Detect which cell encompasses the target text, then output its [x, y] center coordinate. 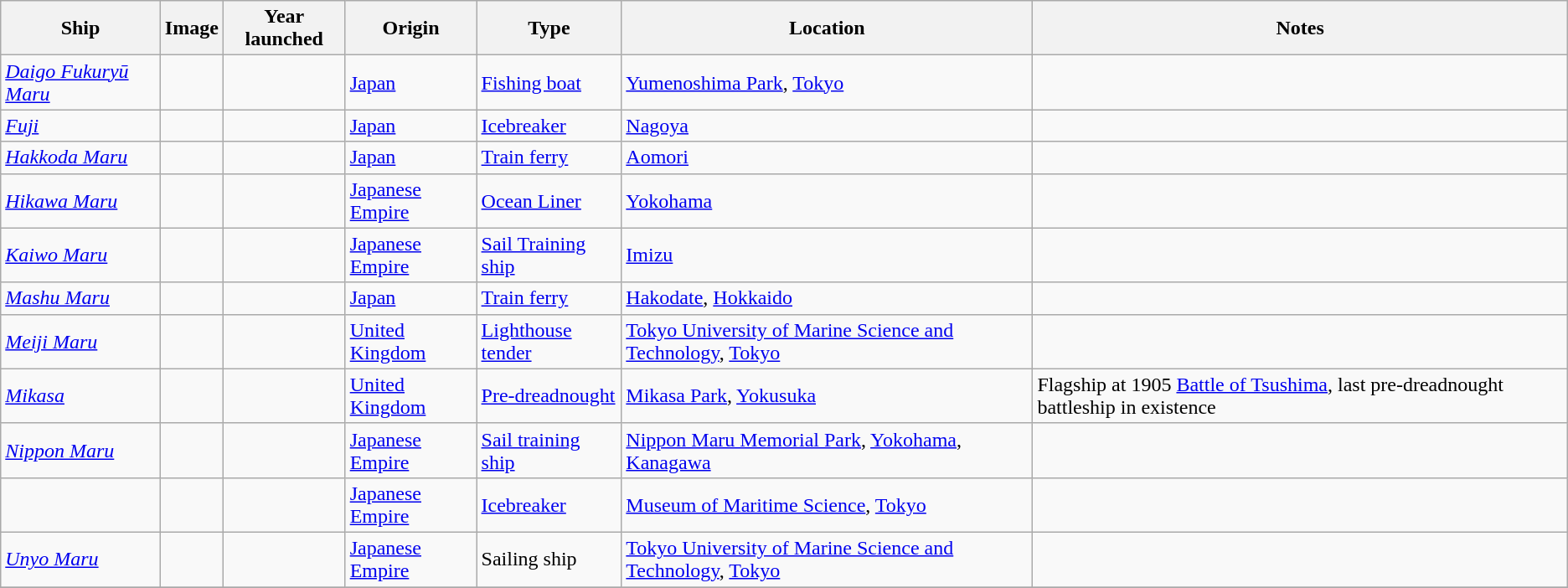
Yokohama [828, 201]
Notes [1300, 28]
Mikasa Park, Yokusuka [828, 395]
Ocean Liner [549, 201]
Mashu Maru [80, 298]
Daigo Fukuryū Maru [80, 82]
Nagoya [828, 126]
Sailing ship [549, 560]
Year launched [284, 28]
Kaiwo Maru [80, 255]
Hikawa Maru [80, 201]
Nippon Maru [80, 451]
Yumenoshima Park, Tokyo [828, 82]
Mikasa [80, 395]
Fuji [80, 126]
Flagship at 1905 Battle of Tsushima, last pre-dreadnought battleship in existence [1300, 395]
Sail Training ship [549, 255]
Unyo Maru [80, 560]
Pre-dreadnought [549, 395]
Image [191, 28]
Hakkoda Maru [80, 157]
Fishing boat [549, 82]
Type [549, 28]
Meiji Maru [80, 342]
Hakodate, Hokkaido [828, 298]
Aomori [828, 157]
Ship [80, 28]
Lighthouse tender [549, 342]
Sail training ship [549, 451]
Nippon Maru Memorial Park, Yokohama, Kanagawa [828, 451]
Imizu [828, 255]
Origin [410, 28]
Location [828, 28]
Museum of Maritime Science, Tokyo [828, 504]
